Provide the [x, y] coordinate of the cell's center where the given text is located.  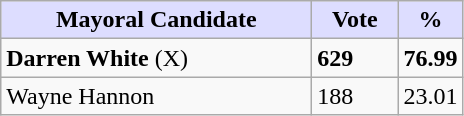
Wayne Hannon [156, 96]
Darren White (X) [156, 58]
Vote [355, 20]
629 [355, 58]
Mayoral Candidate [156, 20]
76.99 [430, 58]
% [430, 20]
188 [355, 96]
23.01 [430, 96]
